Extract the [x, y] coordinate from the center of the cell holding the provided text.  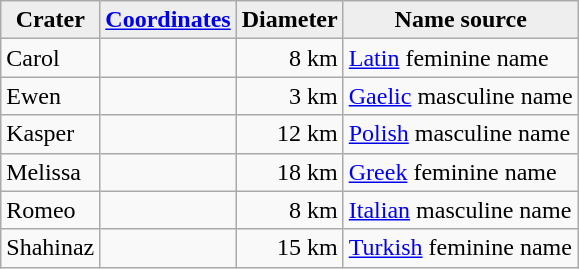
Gaelic masculine name [460, 96]
18 km [290, 172]
Melissa [50, 172]
Shahinaz [50, 248]
3 km [290, 96]
Polish masculine name [460, 134]
Kasper [50, 134]
Coordinates [168, 20]
Ewen [50, 96]
Latin feminine name [460, 58]
Crater [50, 20]
12 km [290, 134]
Romeo [50, 210]
Name source [460, 20]
Diameter [290, 20]
15 km [290, 248]
Greek feminine name [460, 172]
Turkish feminine name [460, 248]
Carol [50, 58]
Italian masculine name [460, 210]
